Scan for the cell matching the given text and deliver its (X, Y) coordinate at center. 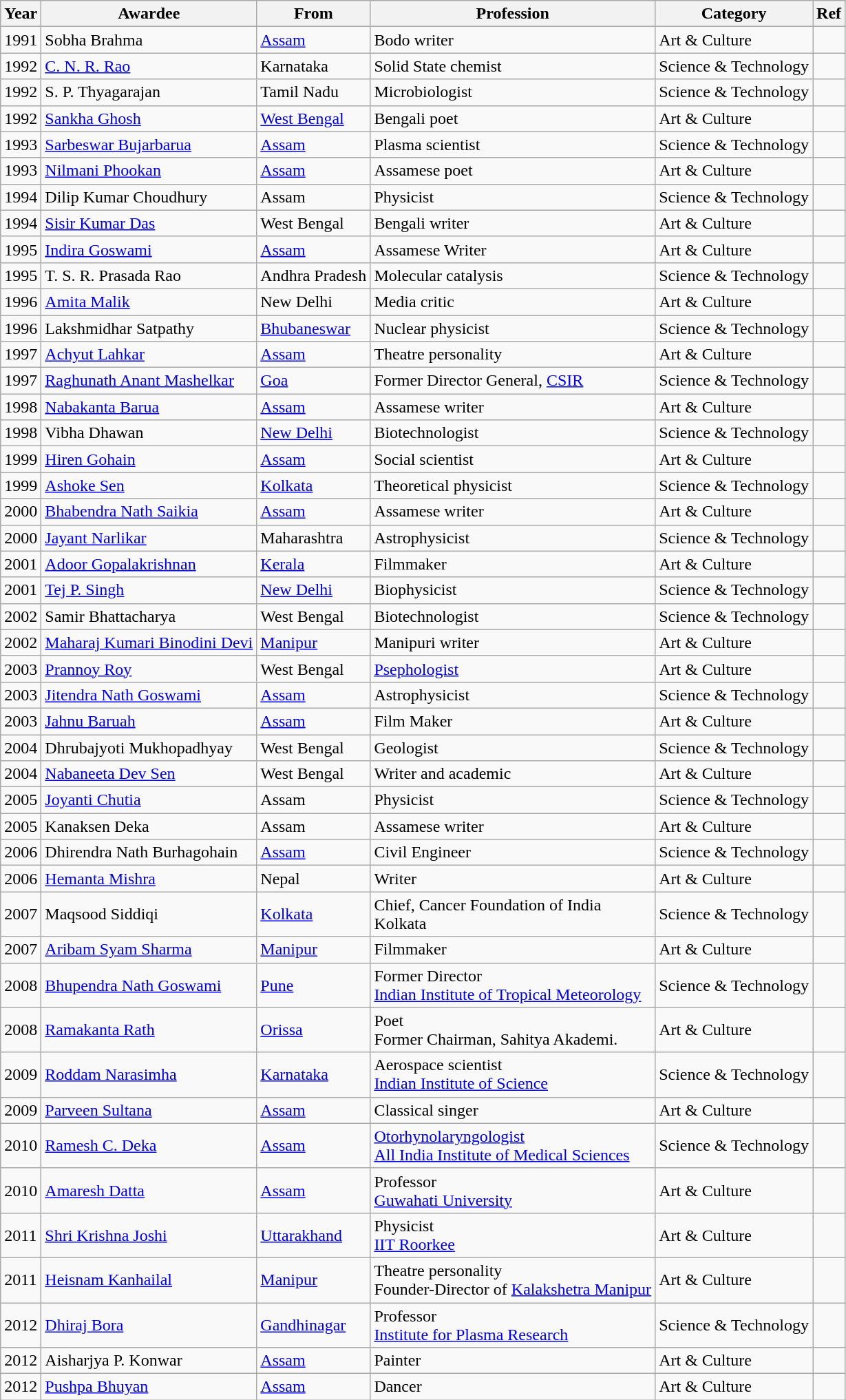
Writer and academic (513, 774)
Dancer (513, 1387)
Parveen Sultana (149, 1110)
Achyut Lahkar (149, 355)
Dilip Kumar Choudhury (149, 197)
Nuclear physicist (513, 328)
Gandhinagar (314, 1325)
T. S. R. Prasada Rao (149, 275)
Nilmani Phookan (149, 171)
Profession (513, 14)
Lakshmidhar Satpathy (149, 328)
Joyanti Chutia (149, 800)
Ramesh C. Deka (149, 1146)
Andhra Pradesh (314, 275)
Civil Engineer (513, 853)
Roddam Narasimha (149, 1074)
Ashoke Sen (149, 485)
Indira Goswami (149, 249)
Chief, Cancer Foundation of India Kolkata (513, 915)
Painter (513, 1361)
Maharashtra (314, 538)
Ref (829, 14)
Vibha Dhawan (149, 433)
Writer (513, 879)
Prannoy Roy (149, 669)
Theatre personality (513, 355)
Geologist (513, 747)
Theoretical physicist (513, 485)
Maharaj Kumari Binodini Devi (149, 642)
Hiren Gohain (149, 459)
Uttarakhand (314, 1235)
Hemanta Mishra (149, 879)
Year (21, 14)
Heisnam Kanhailal (149, 1279)
PoetFormer Chairman, Sahitya Akademi. (513, 1030)
Kerala (314, 564)
C. N. R. Rao (149, 66)
Category (734, 14)
Shri Krishna Joshi (149, 1235)
Manipuri writer (513, 642)
Microbiologist (513, 92)
Former Director General, CSIR (513, 381)
Biophysicist (513, 590)
Pune (314, 985)
Bengali writer (513, 223)
S. P. Thyagarajan (149, 92)
Film Maker (513, 721)
Bodo writer (513, 40)
Tamil Nadu (314, 92)
Sarbeswar Bujarbarua (149, 145)
Psephologist (513, 669)
Amita Malik (149, 302)
ProfessorInstitute for Plasma Research (513, 1325)
Solid State chemist (513, 66)
Jayant Narlikar (149, 538)
From (314, 14)
Nabaneeta Dev Sen (149, 774)
Orissa (314, 1030)
Dhirendra Nath Burhagohain (149, 853)
Sobha Brahma (149, 40)
Bhubaneswar (314, 328)
Former DirectorIndian Institute of Tropical Meteorology (513, 985)
Plasma scientist (513, 145)
Dhiraj Bora (149, 1325)
Amaresh Datta (149, 1190)
OtorhynolaryngologistAll India Institute of Medical Sciences (513, 1146)
Tej P. Singh (149, 590)
Awardee (149, 14)
Jahnu Baruah (149, 721)
Maqsood Siddiqi (149, 915)
Dhrubajyoti Mukhopadhyay (149, 747)
Media critic (513, 302)
Nabakanta Barua (149, 407)
Nepal (314, 879)
Aisharjya P. Konwar (149, 1361)
Assamese poet (513, 171)
Bengali poet (513, 118)
Goa (314, 381)
Adoor Gopalakrishnan (149, 564)
Assamese Writer (513, 249)
Molecular catalysis (513, 275)
ProfessorGuwahati University (513, 1190)
Samir Bhattacharya (149, 616)
1991 (21, 40)
Raghunath Anant Mashelkar (149, 381)
Pushpa Bhuyan (149, 1387)
Sankha Ghosh (149, 118)
Sisir Kumar Das (149, 223)
Social scientist (513, 459)
Ramakanta Rath (149, 1030)
Jitendra Nath Goswami (149, 695)
Theatre personalityFounder-Director of Kalakshetra Manipur (513, 1279)
PhysicistIIT Roorkee (513, 1235)
Aerospace scientist Indian Institute of Science (513, 1074)
Bhupendra Nath Goswami (149, 985)
Classical singer (513, 1110)
Kanaksen Deka (149, 826)
Aribam Syam Sharma (149, 950)
Bhabendra Nath Saikia (149, 512)
